Return the [x, y] coordinate for the center point of the cell that contains the specified text.  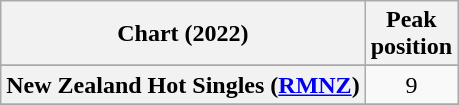
New Zealand Hot Singles (RMNZ) [183, 85]
Peakposition [411, 34]
Chart (2022) [183, 34]
9 [411, 85]
